Return [X, Y] of the center of cell containing provided text 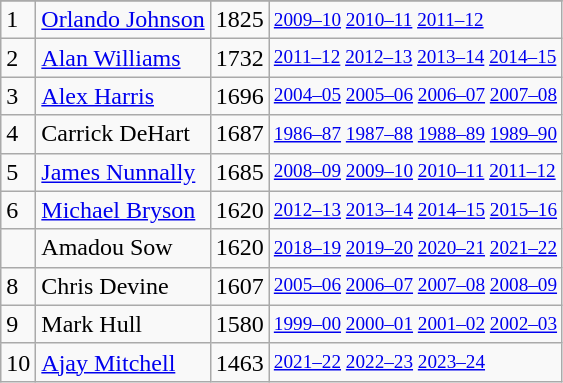
4 [18, 134]
Orlando Johnson [123, 20]
1687 [240, 134]
2 [18, 58]
Mark Hull [123, 324]
Carrick DeHart [123, 134]
2009–10 2010–11 2011–12 [415, 20]
1 [18, 20]
6 [18, 210]
Ajay Mitchell [123, 362]
1825 [240, 20]
2004–05 2005–06 2006–07 2007–08 [415, 96]
2012–13 2013–14 2014–15 2015–16 [415, 210]
2021–22 2022–23 2023–24 [415, 362]
2018–19 2019–20 2020–21 2021–22 [415, 248]
1999–00 2000–01 2001–02 2002–03 [415, 324]
2008–09 2009–10 2010–11 2011–12 [415, 172]
5 [18, 172]
Alex Harris [123, 96]
8 [18, 286]
9 [18, 324]
1685 [240, 172]
Chris Devine [123, 286]
Alan Williams [123, 58]
10 [18, 362]
3 [18, 96]
Amadou Sow [123, 248]
1696 [240, 96]
2005–06 2006–07 2007–08 2008–09 [415, 286]
1607 [240, 286]
1732 [240, 58]
1986–87 1987–88 1988–89 1989–90 [415, 134]
1580 [240, 324]
2011–12 2012–13 2013–14 2014–15 [415, 58]
1463 [240, 362]
James Nunnally [123, 172]
Michael Bryson [123, 210]
